Search for the cell housing the specified text and yield its (X, Y) center coordinate. 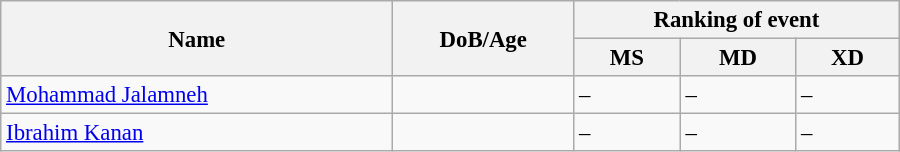
Name (197, 38)
Mohammad Jalamneh (197, 95)
Ranking of event (737, 20)
MS (627, 58)
Ibrahim Kanan (197, 133)
MD (738, 58)
XD (848, 58)
DoB/Age (484, 38)
